Locate the cell with the specified text and output its [x, y] center coordinate. 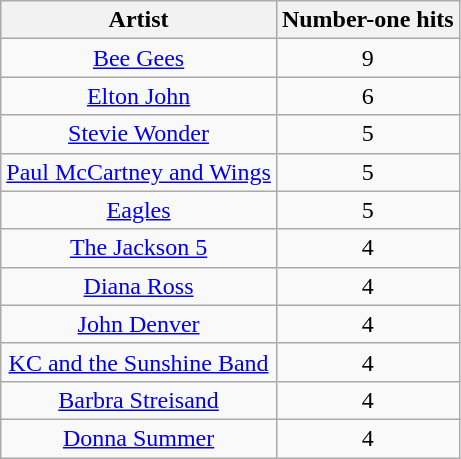
Diana Ross [139, 286]
Elton John [139, 96]
Bee Gees [139, 58]
Number-one hits [368, 20]
6 [368, 96]
Eagles [139, 210]
Stevie Wonder [139, 134]
KC and the Sunshine Band [139, 362]
Paul McCartney and Wings [139, 172]
Donna Summer [139, 438]
Artist [139, 20]
John Denver [139, 324]
9 [368, 58]
Barbra Streisand [139, 400]
The Jackson 5 [139, 248]
